Capture the cell that displays the provided text and extract its [x, y] central coordinate. 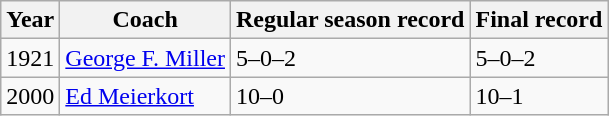
Regular season record [350, 20]
10–0 [350, 96]
Year [30, 20]
Final record [539, 20]
2000 [30, 96]
Coach [146, 20]
1921 [30, 58]
10–1 [539, 96]
Ed Meierkort [146, 96]
George F. Miller [146, 58]
